Extract the [x, y] coordinate from the center of the cell holding the provided text.  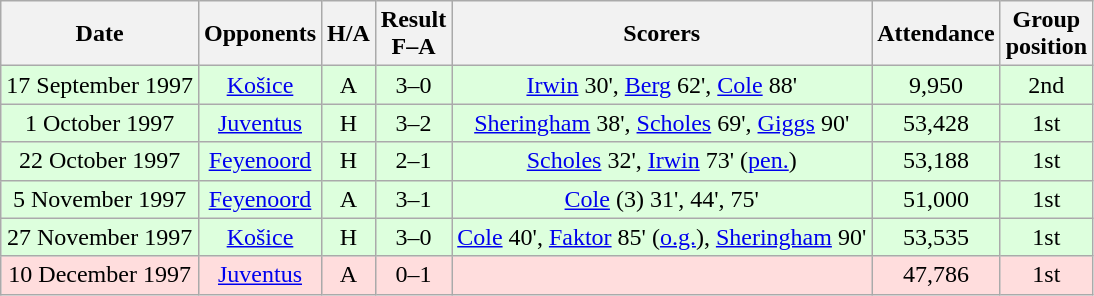
53,188 [936, 161]
27 November 1997 [100, 237]
53,428 [936, 123]
H/A [349, 34]
Sheringham 38', Scholes 69', Giggs 90' [662, 123]
2nd [1046, 85]
1 October 1997 [100, 123]
9,950 [936, 85]
10 December 1997 [100, 275]
Cole (3) 31', 44', 75' [662, 199]
3–2 [413, 123]
Scholes 32', Irwin 73' (pen.) [662, 161]
Irwin 30', Berg 62', Cole 88' [662, 85]
5 November 1997 [100, 199]
53,535 [936, 237]
Opponents [260, 34]
Scorers [662, 34]
Groupposition [1046, 34]
22 October 1997 [100, 161]
Attendance [936, 34]
3–1 [413, 199]
ResultF–A [413, 34]
Date [100, 34]
Cole 40', Faktor 85' (o.g.), Sheringham 90' [662, 237]
47,786 [936, 275]
2–1 [413, 161]
17 September 1997 [100, 85]
51,000 [936, 199]
0–1 [413, 275]
